Output the [X, Y] coordinate of the center of the cell containing the given text.  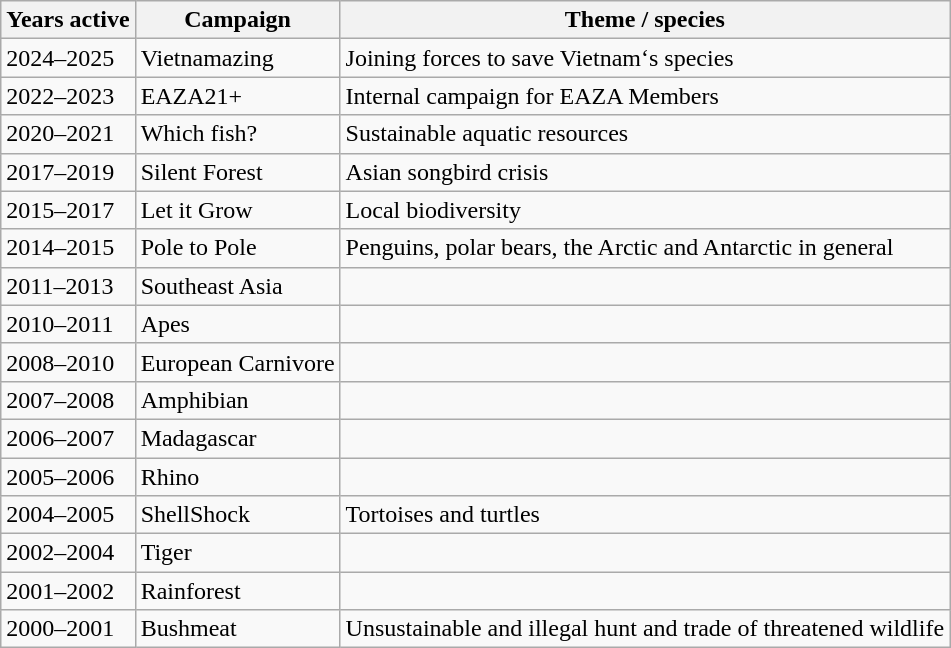
Unsustainable and illegal hunt and trade of threatened wildlife [645, 629]
Local biodiversity [645, 210]
Joining forces to save Vietnam‘s species [645, 58]
Vietnamazing [238, 58]
2022–2023 [68, 96]
2004–2005 [68, 515]
Internal campaign for EAZA Members [645, 96]
Tortoises and turtles [645, 515]
Pole to Pole [238, 248]
Asian songbird crisis [645, 172]
EAZA21+ [238, 96]
Rainforest [238, 591]
2008–2010 [68, 362]
Amphibian [238, 400]
Which fish? [238, 134]
Years active [68, 20]
Rhino [238, 477]
2020–2021 [68, 134]
Apes [238, 324]
Let it Grow [238, 210]
Penguins, polar bears, the Arctic and Antarctic in general [645, 248]
Sustainable aquatic resources [645, 134]
2017–2019 [68, 172]
2001–2002 [68, 591]
Southeast Asia [238, 286]
Theme / species [645, 20]
2002–2004 [68, 553]
2000–2001 [68, 629]
2007–2008 [68, 400]
2005–2006 [68, 477]
2024–2025 [68, 58]
2006–2007 [68, 438]
ShellShock [238, 515]
Campaign [238, 20]
2011–2013 [68, 286]
Bushmeat [238, 629]
2014–2015 [68, 248]
European Carnivore [238, 362]
Madagascar [238, 438]
Tiger [238, 553]
Silent Forest [238, 172]
2015–2017 [68, 210]
2010–2011 [68, 324]
